Output the (x, y) coordinate of the center of the cell containing the given text.  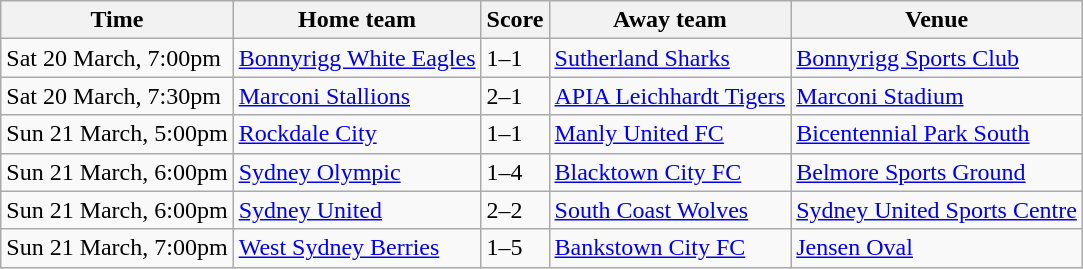
1–5 (515, 248)
Manly United FC (670, 134)
APIA Leichhardt Tigers (670, 96)
2–2 (515, 210)
Home team (357, 20)
Belmore Sports Ground (937, 172)
Sun 21 March, 5:00pm (117, 134)
Sutherland Sharks (670, 58)
Sydney United Sports Centre (937, 210)
Sat 20 March, 7:00pm (117, 58)
Venue (937, 20)
Jensen Oval (937, 248)
1–4 (515, 172)
Sun 21 March, 7:00pm (117, 248)
West Sydney Berries (357, 248)
Bonnyrigg Sports Club (937, 58)
South Coast Wolves (670, 210)
Rockdale City (357, 134)
Bonnyrigg White Eagles (357, 58)
Marconi Stadium (937, 96)
Sat 20 March, 7:30pm (117, 96)
Bicentennial Park South (937, 134)
Sydney Olympic (357, 172)
2–1 (515, 96)
Sydney United (357, 210)
Marconi Stallions (357, 96)
Bankstown City FC (670, 248)
Time (117, 20)
Away team (670, 20)
Blacktown City FC (670, 172)
Score (515, 20)
